Extract the (X, Y) coordinate from the center of the cell holding the provided text.  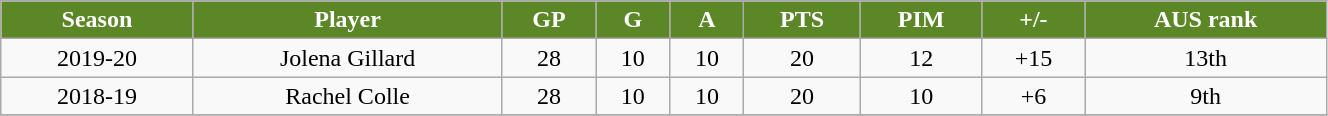
AUS rank (1206, 20)
2019-20 (97, 58)
9th (1206, 96)
GP (549, 20)
G (633, 20)
13th (1206, 58)
+/- (1034, 20)
Jolena Gillard (348, 58)
Season (97, 20)
12 (921, 58)
Rachel Colle (348, 96)
+15 (1034, 58)
2018-19 (97, 96)
Player (348, 20)
+6 (1034, 96)
A (707, 20)
PIM (921, 20)
PTS (802, 20)
